Detect which cell encompasses the target text, then output its [x, y] center coordinate. 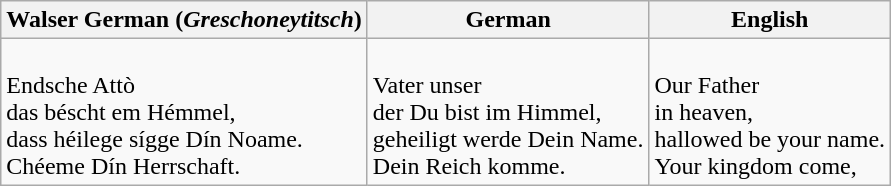
Walser German (Greschoneytitsch) [184, 20]
German [508, 20]
English [770, 20]
Our Father in heaven, hallowed be your name. Your kingdom come, [770, 112]
Vater unser der Du bist im Himmel, geheiligt werde Dein Name. Dein Reich komme. [508, 112]
Endsche Attò das béscht em Hémmel, dass héilege sígge Dín Noame. Chéeme Dín Herrschaft. [184, 112]
